Extract the (x, y) coordinate from the center of the cell holding the provided text.  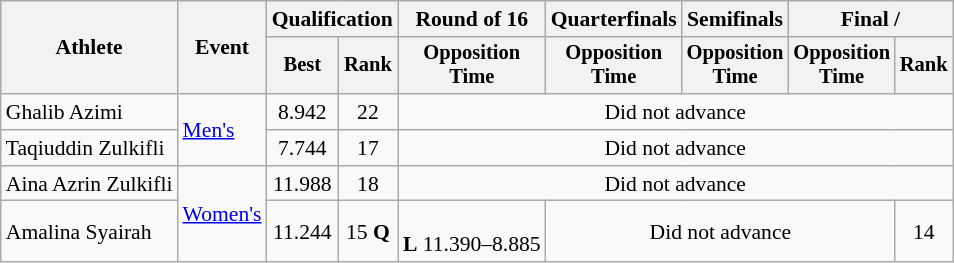
Amalina Syairah (90, 232)
Final / (870, 19)
Semifinals (736, 19)
15 Q (368, 232)
Taqiuddin Zulkifli (90, 148)
14 (924, 232)
17 (368, 148)
8.942 (302, 112)
Qualification (332, 19)
Athlete (90, 48)
Ghalib Azimi (90, 112)
18 (368, 184)
11.244 (302, 232)
Event (222, 48)
22 (368, 112)
Best (302, 66)
Women's (222, 214)
11.988 (302, 184)
Quarterfinals (614, 19)
Aina Azrin Zulkifli (90, 184)
Men's (222, 130)
L 11.390–8.885 (472, 232)
Round of 16 (472, 19)
7.744 (302, 148)
